Pinpoint the cell where the given text exists, returning its (x, y) midpoint coordinate. 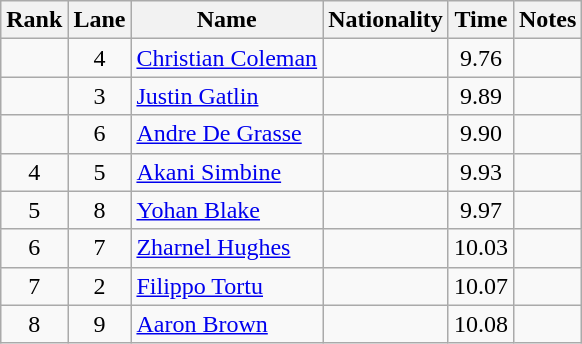
Filippo Tortu (227, 286)
Akani Simbine (227, 172)
9 (100, 324)
Lane (100, 20)
Zharnel Hughes (227, 248)
Notes (547, 20)
9.89 (480, 96)
2 (100, 286)
Aaron Brown (227, 324)
Christian Coleman (227, 58)
Name (227, 20)
10.07 (480, 286)
Time (480, 20)
10.08 (480, 324)
Yohan Blake (227, 210)
Justin Gatlin (227, 96)
Nationality (386, 20)
9.97 (480, 210)
9.93 (480, 172)
Andre De Grasse (227, 134)
9.90 (480, 134)
10.03 (480, 248)
3 (100, 96)
Rank (34, 20)
9.76 (480, 58)
